From the cell containing the given text, extract its center point as [x, y] coordinate. 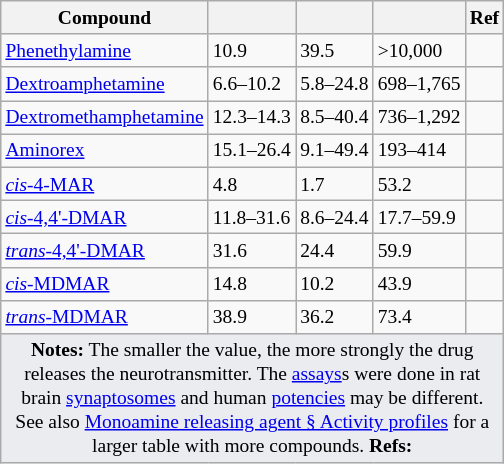
14.8 [252, 284]
12.3–14.3 [252, 118]
39.5 [335, 50]
31.6 [252, 250]
43.9 [419, 284]
8.6–24.4 [335, 216]
11.8–31.6 [252, 216]
Phenethylamine [104, 50]
736–1,292 [419, 118]
38.9 [252, 316]
9.1–49.4 [335, 150]
10.9 [252, 50]
24.4 [335, 250]
8.5–40.4 [335, 118]
36.2 [335, 316]
59.9 [419, 250]
Dextroamphetamine [104, 84]
trans-MDMAR [104, 316]
Aminorex [104, 150]
193–414 [419, 150]
cis-MDMAR [104, 284]
cis-4-MAR [104, 184]
73.4 [419, 316]
15.1–26.4 [252, 150]
5.8–24.8 [335, 84]
Compound [104, 18]
Ref [484, 18]
53.2 [419, 184]
10.2 [335, 284]
1.7 [335, 184]
17.7–59.9 [419, 216]
trans-4,4'-DMAR [104, 250]
>10,000 [419, 50]
6.6–10.2 [252, 84]
Dextromethamphetamine [104, 118]
698–1,765 [419, 84]
cis-4,4'-DMAR [104, 216]
4.8 [252, 184]
